Return the (x, y) coordinate for the center point of the cell that contains the specified text.  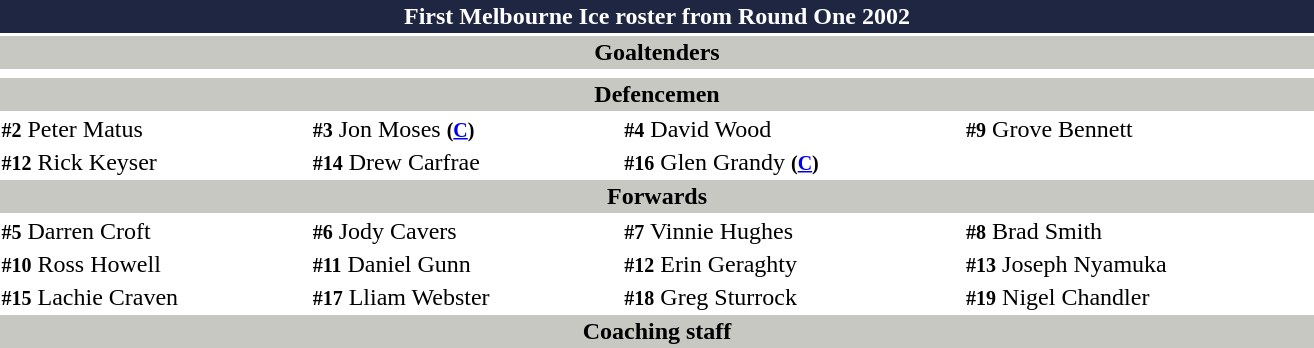
Coaching staff (657, 332)
#3 Jon Moses (C) (466, 129)
#9 Grove Bennett (1140, 129)
#5 Darren Croft (154, 231)
#6 Jody Cavers (466, 231)
#19 Nigel Chandler (1140, 297)
#16 Glen Grandy (C) (792, 162)
#13 Joseph Nyamuka (1140, 264)
Forwards (657, 196)
#2 Peter Matus (154, 129)
Defencemen (657, 94)
Goaltenders (657, 52)
#12 Erin Geraghty (792, 264)
#4 David Wood (792, 129)
#8 Brad Smith (1140, 231)
#18 Greg Sturrock (792, 297)
#11 Daniel Gunn (466, 264)
#14 Drew Carfrae (466, 162)
First Melbourne Ice roster from Round One 2002 (657, 16)
#7 Vinnie Hughes (792, 231)
#10 Ross Howell (154, 264)
#12 Rick Keyser (154, 162)
#17 Lliam Webster (466, 297)
#15 Lachie Craven (154, 297)
